Identify which cell holds the provided text, then report its [x, y] central coordinate. 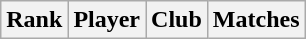
Rank [34, 20]
Matches [256, 20]
Club [177, 20]
Player [107, 20]
